Capture the cell that displays the provided text and extract its [x, y] central coordinate. 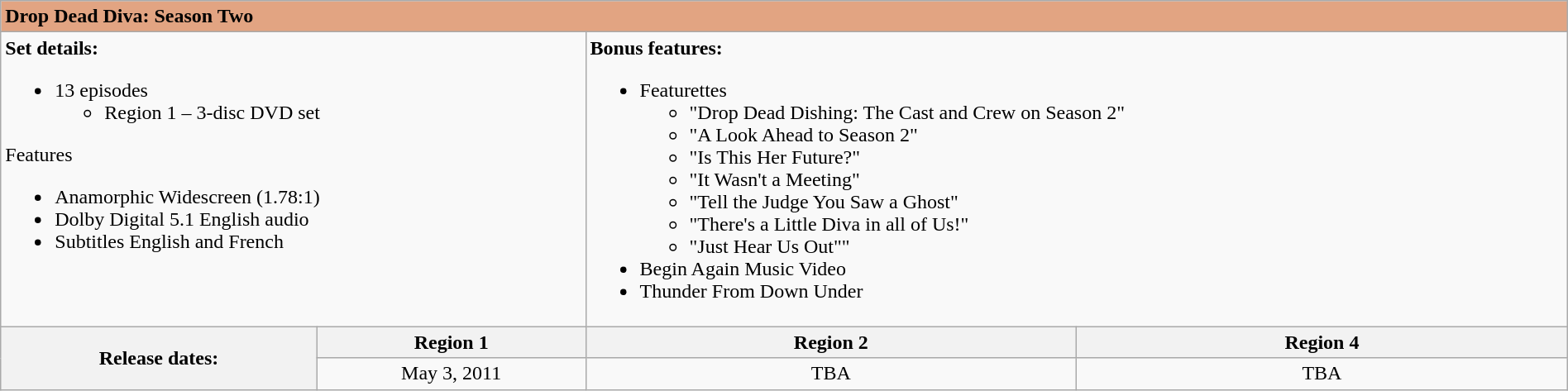
Region 1 [452, 342]
Region 4 [1322, 342]
Release dates: [159, 358]
May 3, 2011 [452, 374]
Drop Dead Diva: Season Two [784, 17]
Set details:13 episodesRegion 1 – 3-disc DVD setFeaturesAnamorphic Widescreen (1.78:1)Dolby Digital 5.1 English audioSubtitles English and French [293, 179]
Region 2 [831, 342]
